Return [x, y] of the center of cell containing provided text 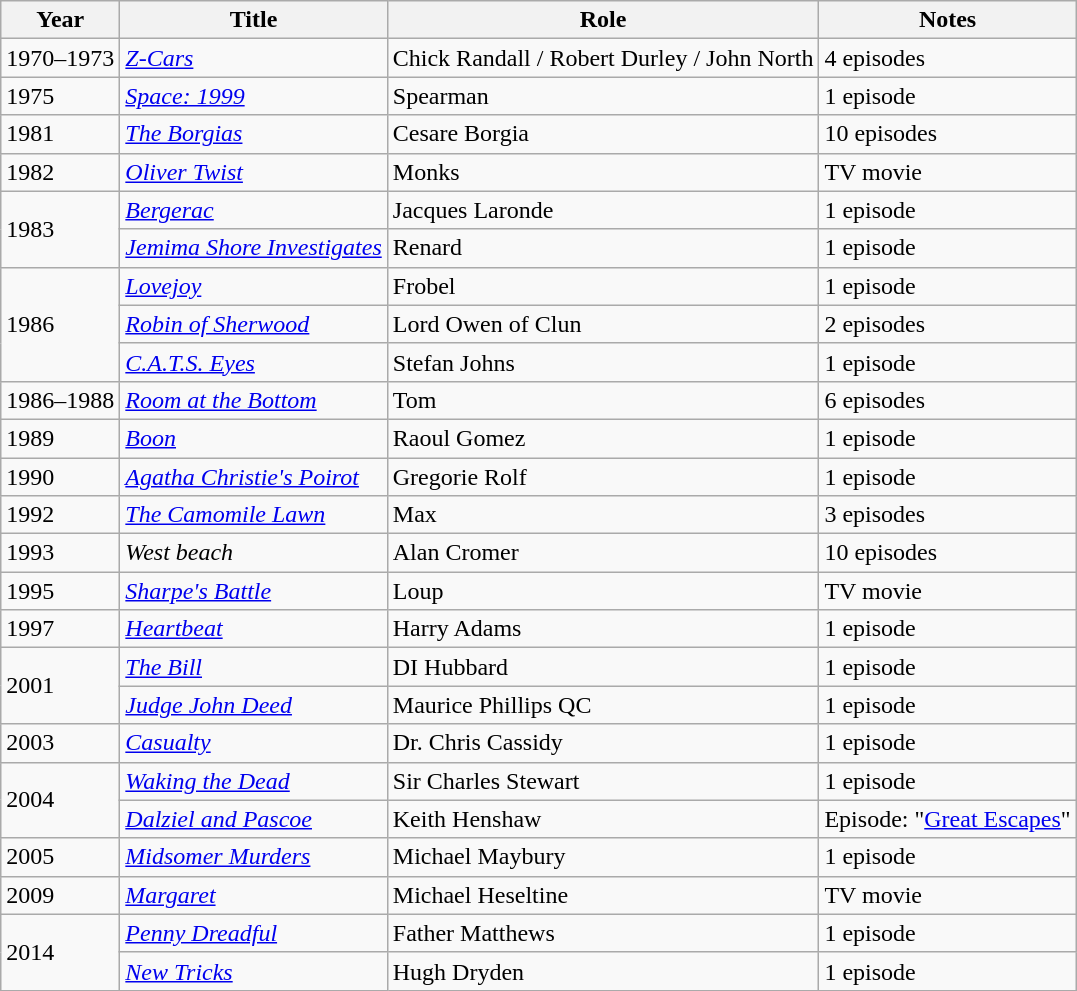
C.A.T.S. Eyes [254, 362]
1995 [60, 591]
The Borgias [254, 134]
1997 [60, 629]
Title [254, 20]
New Tricks [254, 971]
Renard [603, 248]
Loup [603, 591]
Spearman [603, 96]
Casualty [254, 743]
Hugh Dryden [603, 971]
Lovejoy [254, 286]
The Camomile Lawn [254, 515]
2004 [60, 800]
Jemima Shore Investigates [254, 248]
1982 [60, 172]
Margaret [254, 895]
The Bill [254, 667]
1981 [60, 134]
Waking the Dead [254, 781]
Sharpe's Battle [254, 591]
Michael Heseltine [603, 895]
Room at the Bottom [254, 400]
Penny Dreadful [254, 933]
Chick Randall / Robert Durley / John North [603, 58]
Judge John Deed [254, 705]
Agatha Christie's Poirot [254, 477]
1975 [60, 96]
Episode: "Great Escapes" [948, 819]
4 episodes [948, 58]
Monks [603, 172]
Tom [603, 400]
1993 [60, 553]
2003 [60, 743]
Notes [948, 20]
Frobel [603, 286]
Heartbeat [254, 629]
3 episodes [948, 515]
1986 [60, 324]
1983 [60, 229]
Lord Owen of Clun [603, 324]
Space: 1999 [254, 96]
Stefan Johns [603, 362]
Max [603, 515]
Keith Henshaw [603, 819]
Role [603, 20]
Harry Adams [603, 629]
Michael Maybury [603, 857]
1992 [60, 515]
West beach [254, 553]
Jacques Laronde [603, 210]
Gregorie Rolf [603, 477]
Alan Cromer [603, 553]
Boon [254, 438]
Z-Cars [254, 58]
Raoul Gomez [603, 438]
2009 [60, 895]
Oliver Twist [254, 172]
2005 [60, 857]
Dr. Chris Cassidy [603, 743]
Sir Charles Stewart [603, 781]
Dalziel and Pascoe [254, 819]
Cesare Borgia [603, 134]
2001 [60, 686]
2014 [60, 952]
Robin of Sherwood [254, 324]
Maurice Phillips QC [603, 705]
Bergerac [254, 210]
Father Matthews [603, 933]
DI Hubbard [603, 667]
1989 [60, 438]
1986–1988 [60, 400]
1970–1973 [60, 58]
1990 [60, 477]
Midsomer Murders [254, 857]
6 episodes [948, 400]
Year [60, 20]
2 episodes [948, 324]
